Find where the given text appears and provide that cell's center as [X, Y] coordinate. 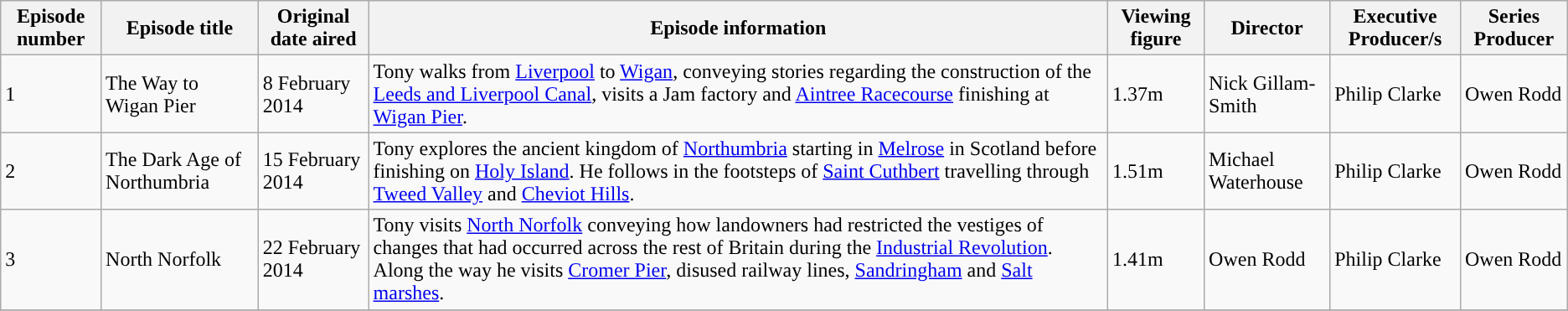
8 February 2014 [313, 94]
3 [51, 260]
Episode information [738, 29]
1.41m [1156, 260]
North Norfolk [180, 260]
Episode number [51, 29]
1.51m [1156, 171]
1.37m [1156, 94]
Original date aired [313, 29]
Director [1267, 29]
Viewing figure [1156, 29]
Michael Waterhouse [1267, 171]
The Way to Wigan Pier [180, 94]
Executive Producer/s [1395, 29]
The Dark Age of Northumbria [180, 171]
Series Producer [1514, 29]
Episode title [180, 29]
15 February 2014 [313, 171]
1 [51, 94]
2 [51, 171]
Nick Gillam-Smith [1267, 94]
22 February 2014 [313, 260]
